From the cell containing the given text, extract its center point as [x, y] coordinate. 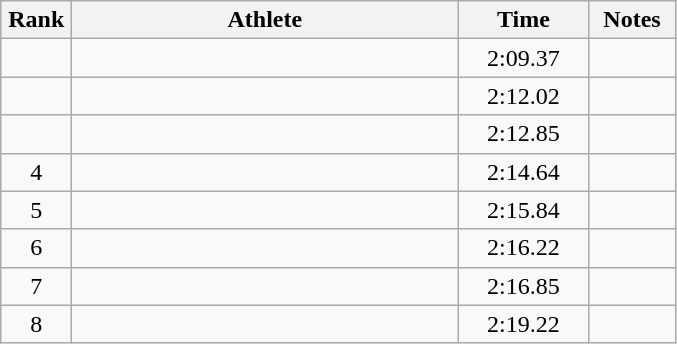
7 [36, 286]
4 [36, 172]
2:14.64 [524, 172]
2:09.37 [524, 58]
2:12.02 [524, 96]
2:16.22 [524, 248]
Athlete [265, 20]
6 [36, 248]
Rank [36, 20]
Time [524, 20]
2:19.22 [524, 324]
2:12.85 [524, 134]
Notes [632, 20]
8 [36, 324]
5 [36, 210]
2:16.85 [524, 286]
2:15.84 [524, 210]
